Identify which cell holds the provided text, then report its [X, Y] central coordinate. 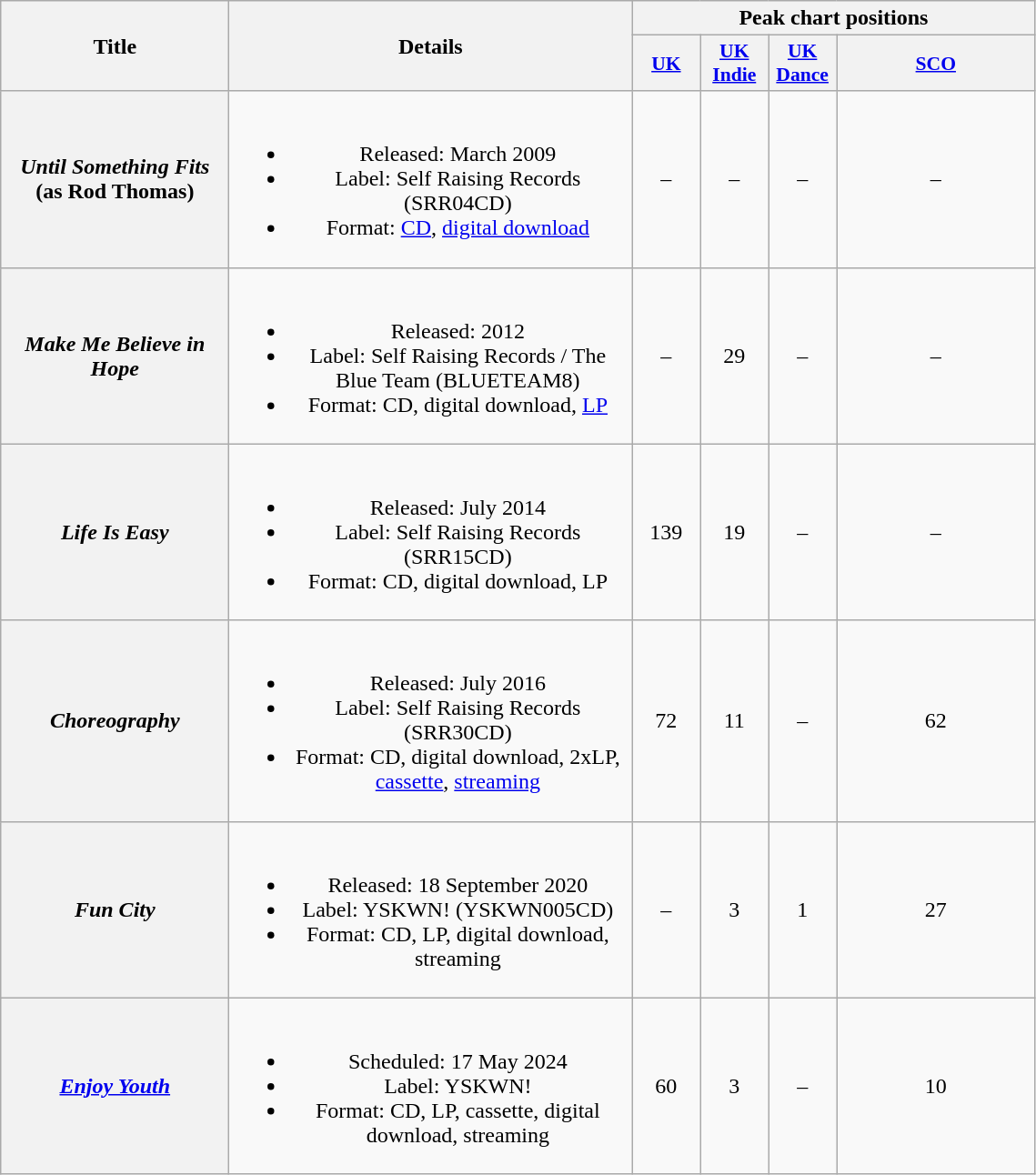
11 [735, 720]
Released: July 2014Label: Self Raising Records (SRR15CD)Format: CD, digital download, LP [431, 532]
Until Something Fits (as Rod Thomas) [115, 179]
Peak chart positions [833, 18]
Make Me Believe in Hope [115, 356]
Enjoy Youth [115, 1086]
Scheduled: 17 May 2024Label: YSKWN!Format: CD, LP, cassette, digital download, streaming [431, 1086]
UK Dance [802, 64]
60 [666, 1086]
UK Indie [735, 64]
19 [735, 532]
SCO [936, 64]
10 [936, 1086]
139 [666, 532]
72 [666, 720]
Choreography [115, 720]
Fun City [115, 909]
Details [431, 45]
29 [735, 356]
Life Is Easy [115, 532]
1 [802, 909]
Title [115, 45]
27 [936, 909]
62 [936, 720]
UK [666, 64]
Released: March 2009Label: Self Raising Records (SRR04CD)Format: CD, digital download [431, 179]
Released: July 2016Label: Self Raising Records (SRR30CD)Format: CD, digital download, 2xLP, cassette, streaming [431, 720]
Released: 2012Label: Self Raising Records / The Blue Team (BLUETEAM8)Format: CD, digital download, LP [431, 356]
Released: 18 September 2020Label: YSKWN! (YSKWN005CD)Format: CD, LP, digital download, streaming [431, 909]
